Identify which cell holds the provided text, then report its (X, Y) central coordinate. 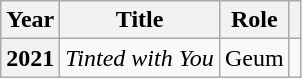
Tinted with You (140, 58)
2021 (30, 58)
Year (30, 20)
Geum (254, 58)
Role (254, 20)
Title (140, 20)
